Return the [X, Y] coordinate for the center point of the cell that contains the specified text.  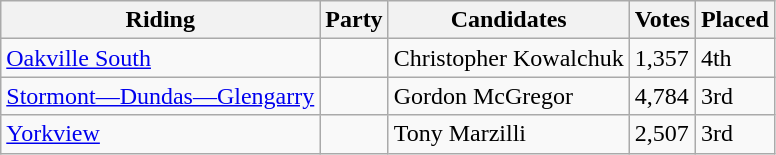
4th [734, 58]
Tony Marzilli [508, 134]
1,357 [662, 58]
Party [354, 20]
Christopher Kowalchuk [508, 58]
Stormont—Dundas—Glengarry [160, 96]
Votes [662, 20]
Candidates [508, 20]
Riding [160, 20]
Oakville South [160, 58]
Placed [734, 20]
Yorkview [160, 134]
2,507 [662, 134]
Gordon McGregor [508, 96]
4,784 [662, 96]
